For the text-containing cell, return its midpoint in (X, Y) coordinate format. 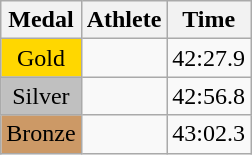
42:27.9 (209, 58)
Gold (41, 58)
Bronze (41, 134)
Medal (41, 20)
Time (209, 20)
43:02.3 (209, 134)
Silver (41, 96)
42:56.8 (209, 96)
Athlete (124, 20)
